Detect which cell encompasses the target text, then output its [x, y] center coordinate. 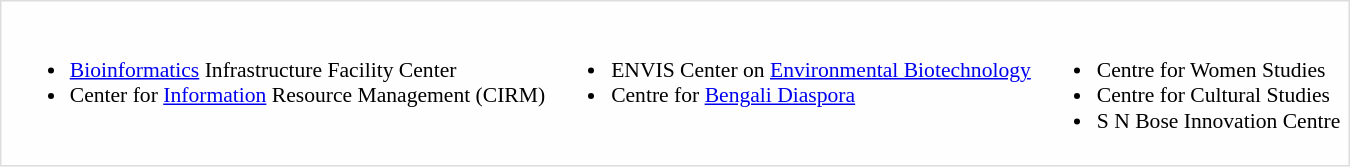
Bioinformatics Infrastructure Facility CenterCenter for Information Resource Management (CIRM) [277, 83]
ENVIS Center on Environmental BiotechnologyCentre for Bengali Diaspora [792, 83]
Centre for Women StudiesCentre for Cultural StudiesS N Bose Innovation Centre [1188, 83]
